Locate the cell with the specified text and output its [X, Y] center coordinate. 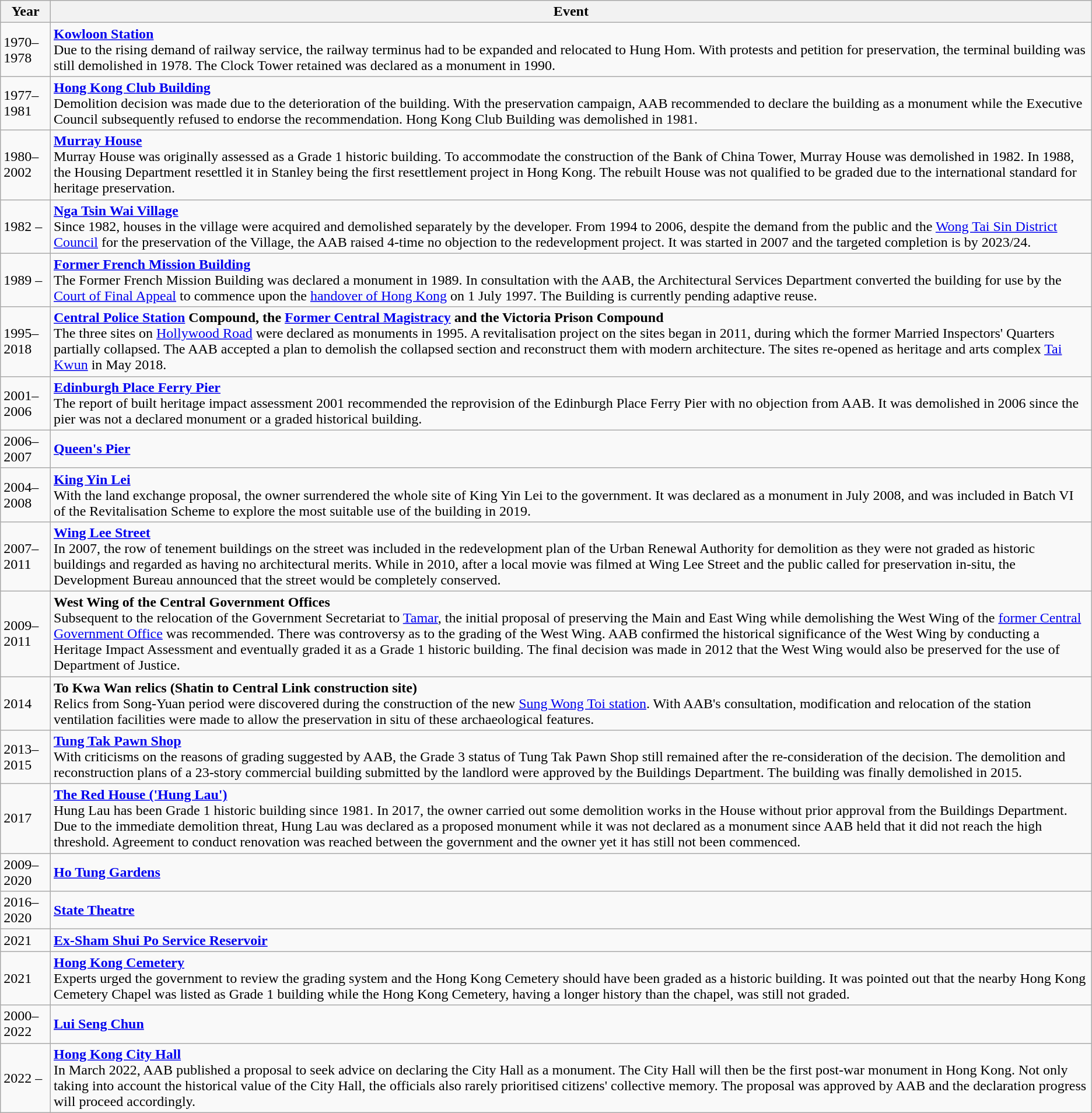
Ex-Sham Shui Po Service Reservoir [572, 940]
2014 [26, 703]
2006–2007 [26, 449]
2007–2011 [26, 556]
1995–2018 [26, 342]
2017 [26, 819]
2001–2006 [26, 403]
2004–2008 [26, 495]
Ho Tung Gardens [572, 873]
2016–2020 [26, 910]
Queen's Pier [572, 449]
Event [572, 12]
2022 – [26, 1078]
Lui Seng Chun [572, 1024]
State Theatre [572, 910]
1970–1978 [26, 50]
2009–2020 [26, 873]
1989 – [26, 280]
Year [26, 12]
2000–2022 [26, 1024]
1977–1981 [26, 103]
1980–2002 [26, 164]
2009–2011 [26, 633]
2013–2015 [26, 757]
1982 – [26, 226]
